Locate the cell with the specified text and output its [x, y] center coordinate. 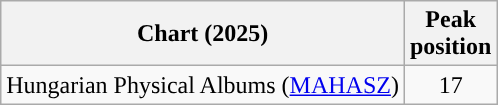
17 [450, 85]
Hungarian Physical Albums (MAHASZ) [203, 85]
Peakposition [450, 34]
Chart (2025) [203, 34]
